Pinpoint the cell where the given text exists, returning its (X, Y) midpoint coordinate. 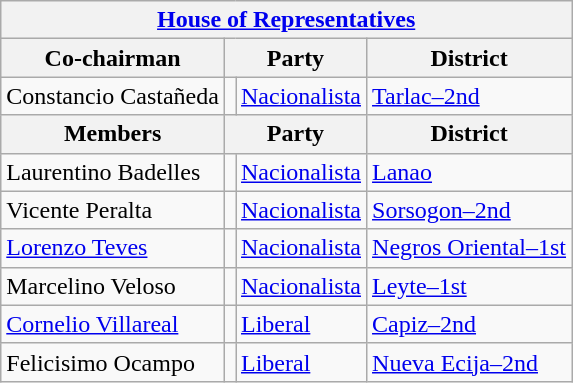
Vicente Peralta (113, 210)
Marcelino Veloso (113, 286)
Felicisimo Ocampo (113, 362)
Nueva Ecija–2nd (470, 362)
Laurentino Badelles (113, 172)
Leyte–1st (470, 286)
House of Representatives (286, 20)
Cornelio Villareal (113, 324)
Constancio Castañeda (113, 96)
Tarlac–2nd (470, 96)
Negros Oriental–1st (470, 248)
Members (113, 134)
Co-chairman (113, 58)
Capiz–2nd (470, 324)
Lorenzo Teves (113, 248)
Sorsogon–2nd (470, 210)
Lanao (470, 172)
